Identify which cell holds the provided text, then report its [X, Y] central coordinate. 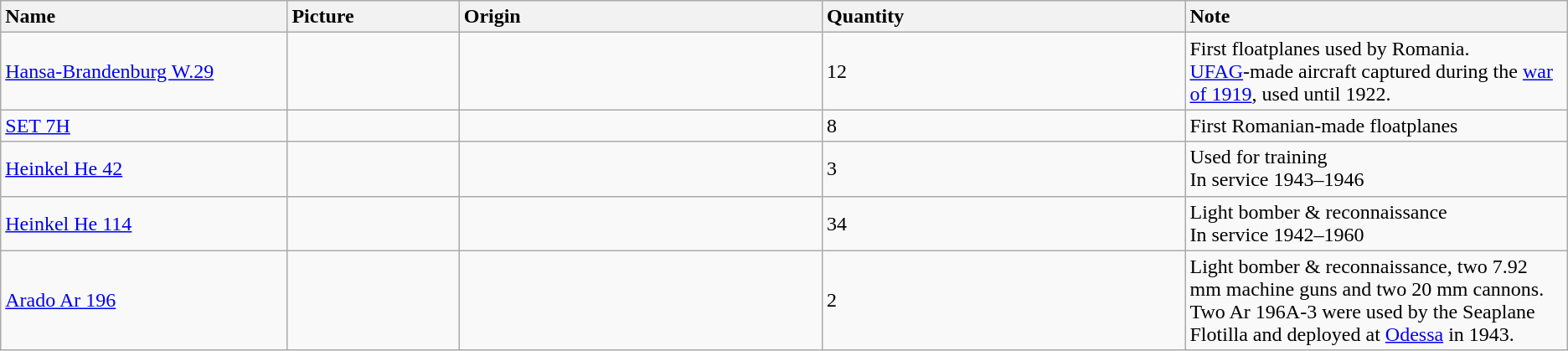
Picture [374, 17]
Arado Ar 196 [144, 300]
2 [1003, 300]
Hansa-Brandenburg W.29 [144, 71]
Heinkel He 114 [144, 223]
8 [1003, 126]
Note [1376, 17]
SET 7H [144, 126]
Heinkel He 42 [144, 169]
12 [1003, 71]
Origin [640, 17]
Quantity [1003, 17]
34 [1003, 223]
3 [1003, 169]
Name [144, 17]
Used for trainingIn service 1943–1946 [1376, 169]
First Romanian-made floatplanes [1376, 126]
Light bomber & reconnaissanceIn service 1942–1960 [1376, 223]
First floatplanes used by Romania.UFAG-made aircraft captured during the war of 1919, used until 1922. [1376, 71]
